Search for the cell housing the specified text and yield its (X, Y) center coordinate. 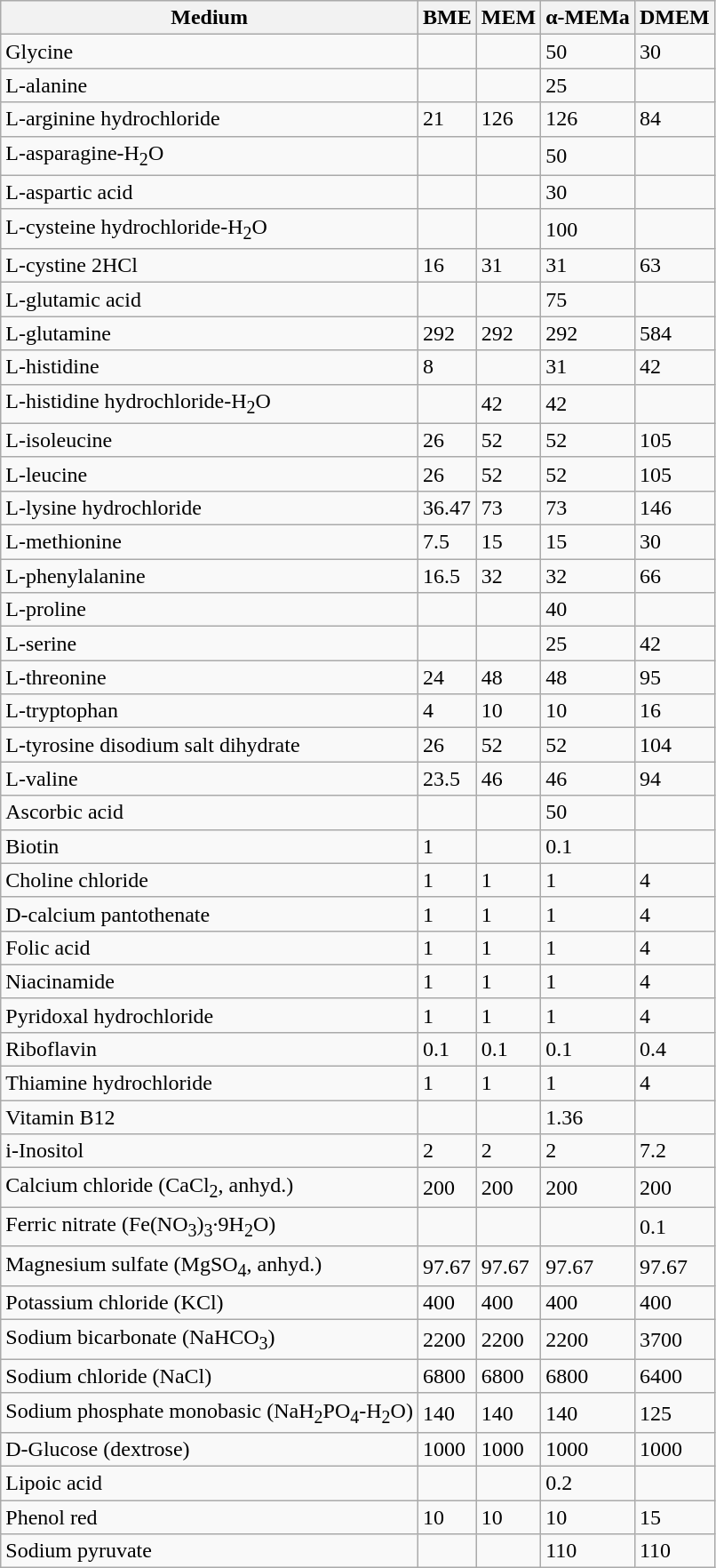
Folic acid (210, 948)
36.47 (447, 508)
Ascorbic acid (210, 812)
L-cystine 2HCl (210, 266)
63 (674, 266)
Choline chloride (210, 880)
7.2 (674, 1151)
Biotin (210, 846)
L-isoleucine (210, 440)
Potassium chloride (KCl) (210, 1303)
L-leucine (210, 474)
Thiamine hydrochloride (210, 1084)
Magnesium sulfate (MgSO4, anhyd.) (210, 1266)
95 (674, 677)
16.5 (447, 576)
104 (674, 745)
125 (674, 1412)
84 (674, 119)
L-arginine hydrochloride (210, 119)
L-methionine (210, 542)
DMEM (674, 18)
α-MEMa (588, 18)
Sodium pyruvate (210, 1551)
Ferric nitrate (Fe(NO3)3·9H2O) (210, 1227)
66 (674, 576)
Niacinamide (210, 981)
L-cysteine hydrochloride-H2O (210, 228)
L-tyrosine disodium salt dihydrate (210, 745)
0.2 (588, 1484)
L-alanine (210, 85)
L-histidine hydrochloride-H2O (210, 404)
Vitamin B12 (210, 1117)
8 (447, 367)
Pyridoxal hydrochloride (210, 1015)
21 (447, 119)
Lipoic acid (210, 1484)
23.5 (447, 779)
584 (674, 333)
L-threonine (210, 677)
D-calcium pantothenate (210, 914)
Sodium phosphate monobasic (NaH2PO4-H2O) (210, 1412)
Phenol red (210, 1517)
L-lysine hydrochloride (210, 508)
75 (588, 300)
Glycine (210, 52)
L-phenylalanine (210, 576)
1.36 (588, 1117)
BME (447, 18)
L-tryptophan (210, 711)
Medium (210, 18)
100 (588, 228)
L-proline (210, 610)
Calcium chloride (CaCl2, anhyd.) (210, 1188)
94 (674, 779)
L-aspartic acid (210, 192)
i-Inositol (210, 1151)
L-histidine (210, 367)
L-glutamic acid (210, 300)
3700 (674, 1340)
40 (588, 610)
D-Glucose (dextrose) (210, 1450)
6400 (674, 1376)
L-asparagine-H2O (210, 156)
24 (447, 677)
Sodium chloride (NaCl) (210, 1376)
0.4 (674, 1049)
L-serine (210, 644)
Riboflavin (210, 1049)
L-glutamine (210, 333)
MEM (508, 18)
L-valine (210, 779)
Sodium bicarbonate (NaHCO3) (210, 1340)
146 (674, 508)
7.5 (447, 542)
